Return the (X, Y) coordinate for the center point of the cell that contains the specified text.  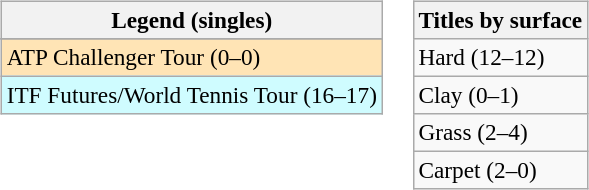
Carpet (2–0) (500, 171)
Clay (0–1) (500, 95)
Titles by surface (500, 20)
ITF Futures/World Tennis Tour (16–17) (192, 95)
Legend (singles) (192, 20)
Grass (2–4) (500, 133)
Hard (12–12) (500, 57)
ATP Challenger Tour (0–0) (192, 57)
